Identify which cell holds the provided text, then report its [x, y] central coordinate. 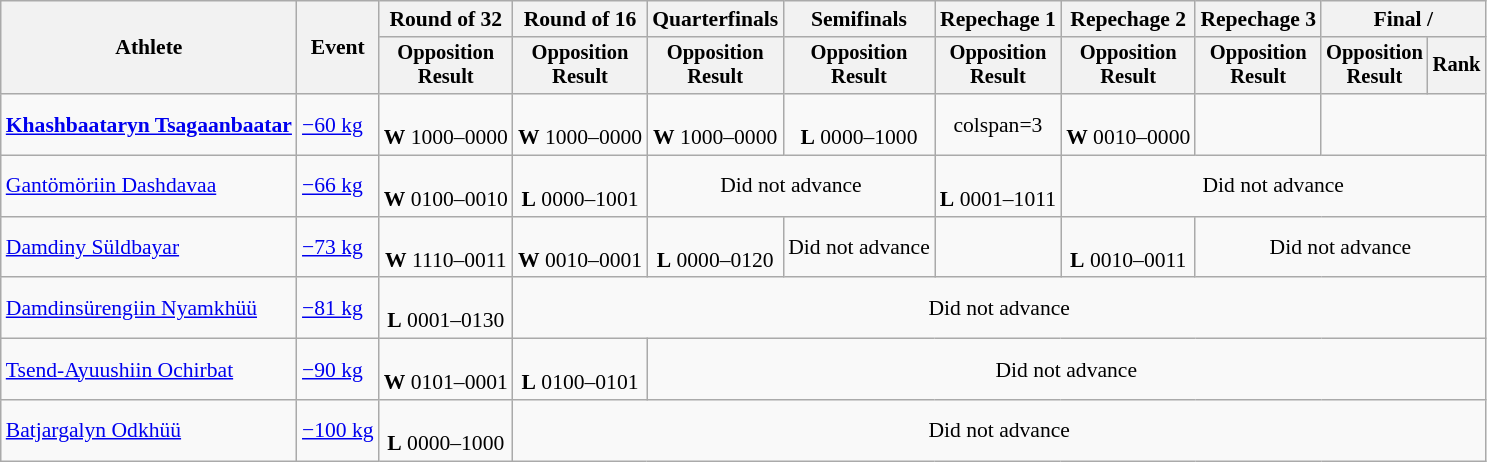
−90 kg [338, 370]
L 0010–0011 [1128, 248]
−66 kg [338, 186]
Tsend-Ayuushiin Ochirbat [149, 370]
Round of 16 [580, 19]
Repechage 2 [1128, 19]
Semifinals [859, 19]
Quarterfinals [715, 19]
−60 kg [338, 124]
W 0101–0001 [446, 370]
L 0100–0101 [580, 370]
L 0000–1001 [580, 186]
Repechage 3 [1258, 19]
colspan=3 [998, 124]
W 0010–0001 [580, 248]
Damdinsürengiin Nyamkhüü [149, 308]
Damdiny Süldbayar [149, 248]
L 0000–0120 [715, 248]
Khashbaataryn Tsagaanbaatar [149, 124]
Batjargalyn Odkhüü [149, 430]
L 0001–1011 [998, 186]
−100 kg [338, 430]
Rank [1457, 66]
−73 kg [338, 248]
W 1110–0011 [446, 248]
W 0010–0000 [1128, 124]
Round of 32 [446, 19]
Gantömöriin Dashdavaa [149, 186]
L 0001–0130 [446, 308]
Repechage 1 [998, 19]
Event [338, 48]
W 0100–0010 [446, 186]
Final / [1403, 19]
−81 kg [338, 308]
Athlete [149, 48]
